Return [x, y] of the center of cell containing provided text 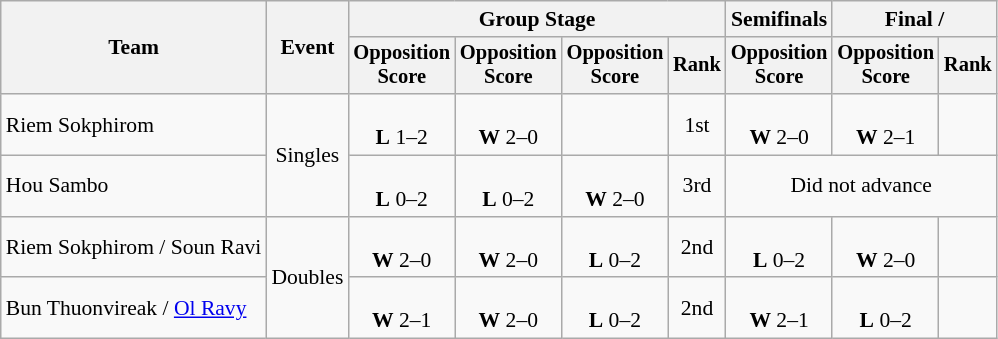
Event [307, 48]
Riem Sokphirom / Soun Ravi [134, 248]
Semifinals [780, 19]
Riem Sokphirom [134, 124]
Final / [914, 19]
L 1–2 [402, 124]
Group Stage [536, 19]
3rd [697, 186]
Bun Thuonvireak / Ol Ravy [134, 308]
Doubles [307, 278]
Hou Sambo [134, 186]
1st [697, 124]
Did not advance [862, 186]
Singles [307, 155]
Team [134, 48]
